Detect which cell encompasses the target text, then output its (x, y) center coordinate. 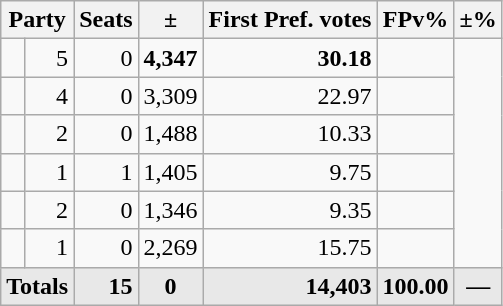
Party (38, 20)
FPv% (416, 20)
2,269 (170, 248)
1,346 (170, 210)
4,347 (170, 58)
1,488 (170, 134)
5 (48, 58)
1,405 (170, 172)
— (478, 286)
Seats (106, 20)
30.18 (290, 58)
100.00 (416, 286)
15 (106, 286)
3,309 (170, 96)
15.75 (290, 248)
9.75 (290, 172)
4 (48, 96)
±% (478, 20)
22.97 (290, 96)
Totals (38, 286)
First Pref. votes (290, 20)
10.33 (290, 134)
± (170, 20)
9.35 (290, 210)
14,403 (290, 286)
